Find where the given text appears and provide that cell's center as (x, y) coordinate. 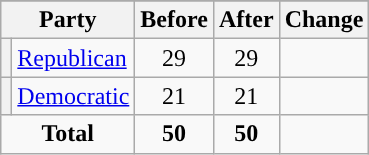
Party (68, 20)
Republican (74, 58)
Total (68, 134)
After (246, 20)
Change (324, 20)
Democratic (74, 96)
Before (174, 20)
